Return the (X, Y) coordinate for the center point of the cell that contains the specified text.  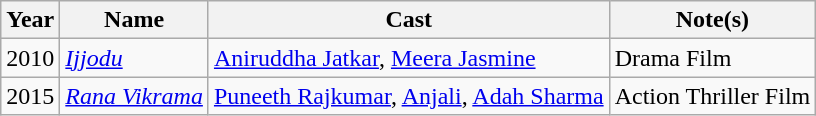
Action Thriller Film (712, 96)
Drama Film (712, 58)
Ijjodu (134, 58)
Year (30, 20)
2010 (30, 58)
2015 (30, 96)
Cast (408, 20)
Rana Vikrama (134, 96)
Aniruddha Jatkar, Meera Jasmine (408, 58)
Name (134, 20)
Note(s) (712, 20)
Puneeth Rajkumar, Anjali, Adah Sharma (408, 96)
